Return the [x, y] coordinate for the center point of the cell that contains the specified text.  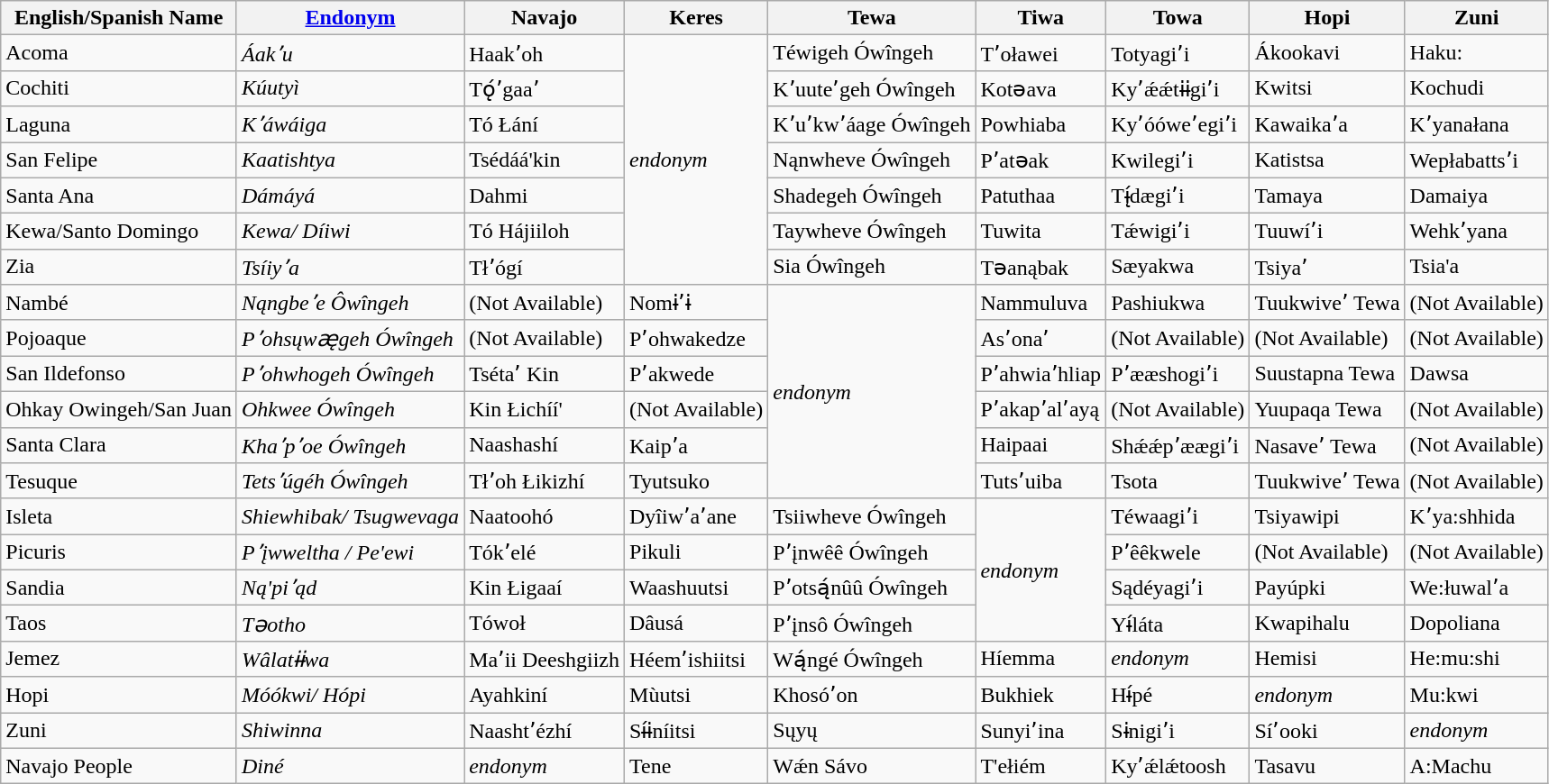
Taywheve Ówîngeh [872, 232]
Kewa/Santo Domingo [119, 232]
Tǫ́ʼgaaʼ [545, 88]
Kyʼǽǽtɨɨgiʼi [1178, 88]
Móókwi/ Hópi [350, 695]
Tʼoławei [1040, 53]
Nąngbeʼe Ôwîngeh [350, 303]
Nomɨʼɨ [696, 303]
Kawaikaʼa [1327, 124]
Suustapna Tewa [1327, 374]
Wą́ngé Ówîngeh [872, 659]
Santa Clara [119, 445]
Pʼįnsô Ówîngeh [872, 624]
Navajo People [119, 766]
Tsétaʼ Kin [545, 374]
Khosóʼon [872, 695]
Tsédáá'kin [545, 160]
Keres [696, 18]
Santa Ana [119, 196]
Pʼįwweltha / Pe'ewi [350, 552]
Kin Łigaaí [545, 588]
Mùutsi [696, 695]
Sɨnigiʼi [1178, 730]
He:mu:shi [1477, 659]
Pʼêêkwele [1178, 552]
T'ełiém [1040, 766]
Tsia'a [1477, 267]
Laguna [119, 124]
Tewa [872, 18]
Tetsʼúgéh Ówîngeh [350, 481]
Héemʼishiitsi [696, 659]
Tsota [1178, 481]
Pikuli [696, 552]
Maʼii Deeshgiizh [545, 659]
Ayahkiní [545, 695]
Pʼææshogiʼi [1178, 374]
Powhiaba [1040, 124]
Nasaveʼ Tewa [1327, 445]
Damaiya [1477, 196]
We:łuwalʼa [1477, 588]
Naatoohó [545, 516]
Pashiukwa [1178, 303]
Diné [350, 766]
Kochudi [1477, 88]
Kotəava [1040, 88]
Khaʼpʼoe Ówîngeh [350, 445]
Dámáyá [350, 196]
Pojoaque [119, 338]
Təotho [350, 624]
Tłʼógí [545, 267]
Acoma [119, 53]
Pʼotsą́nûû Ówîngeh [872, 588]
Navajo [545, 18]
Haku: [1477, 53]
Dopoliana [1477, 624]
Zia [119, 267]
Hɨ́pé [1178, 695]
Kʼuuteʼgeh Ówîngeh [872, 88]
Pʼįnwêê Ówîngeh [872, 552]
Totyagiʼi [1178, 53]
Endonym [350, 18]
Tutsʼuiba [1040, 481]
Yuupaqa Tewa [1327, 409]
Wepłabattsʼi [1477, 160]
Haipaai [1040, 445]
Kwapihalu [1327, 624]
Təanąbak [1040, 267]
Katistsa [1327, 160]
Pʼohsųwæ̨geh Ówîngeh [350, 338]
Áakʼu [350, 53]
Tuuwíʼi [1327, 232]
Mu:kwi [1477, 695]
Naashtʼézhí [545, 730]
Towa [1178, 18]
Isleta [119, 516]
Kúutyì [350, 88]
Haakʼoh [545, 53]
San Ildefonso [119, 374]
Patuthaa [1040, 196]
Ną'piʼąd [350, 588]
Tamaya [1327, 196]
Shǽǽpʼæægiʼi [1178, 445]
Taos [119, 624]
Sądéyagiʼi [1178, 588]
Dâusá [696, 624]
Nąnwheve Ówîngeh [872, 160]
Ohkay Owingeh/San Juan [119, 409]
Payúpki [1327, 588]
Sɨ́ɨníitsi [696, 730]
Pʼatəak [1040, 160]
Tyutsuko [696, 481]
Sųyų [872, 730]
Téwigeh Ówîngeh [872, 53]
Tówoł [545, 624]
Kʼyanałana [1477, 124]
Dahmi [545, 196]
Shiewhibak/ Tsugwevaga [350, 516]
Híemma [1040, 659]
Naashashí [545, 445]
Tene [696, 766]
Pʼahwiaʼhliap [1040, 374]
Sia Ówîngeh [872, 267]
Wehkʼyana [1477, 232]
Tsiyaʼ [1327, 267]
Kwitsi [1327, 88]
Shadegeh Ówîngeh [872, 196]
Tó Łání [545, 124]
Dyîiwʼaʼane [696, 516]
Kyʼóóweʼegiʼi [1178, 124]
Hemisi [1327, 659]
Sæyakwa [1178, 267]
Tasavu [1327, 766]
Síʼooki [1327, 730]
Kaipʼa [696, 445]
Kʼya:shhida [1477, 516]
Tsiiwheve Ówîngeh [872, 516]
Sunyiʼina [1040, 730]
Wâlatɨɨwa [350, 659]
Kaatishtya [350, 160]
Tsíiyʼa [350, 267]
Kwilegiʼi [1178, 160]
Téwaagiʼi [1178, 516]
Kin Łichíí' [545, 409]
Picuris [119, 552]
Waashuutsi [696, 588]
Pʼohwhogeh Ówîngeh [350, 374]
Tiwa [1040, 18]
Tesuque [119, 481]
Nambé [119, 303]
Pʼohwakedze [696, 338]
English/Spanish Name [119, 18]
Yɨ́láta [1178, 624]
Tłʼoh Łikizhí [545, 481]
Jemez [119, 659]
Cochiti [119, 88]
A:Machu [1477, 766]
Asʼonaʼ [1040, 338]
Shiwinna [350, 730]
Nammuluva [1040, 303]
Tsiyawipi [1327, 516]
Ohkwee Ówîngeh [350, 409]
Pʼakwede [696, 374]
San Felipe [119, 160]
Kyʼǽlǽtoosh [1178, 766]
Tuwita [1040, 232]
Tǽwigiʼi [1178, 232]
Kʼuʼkwʼáage Ówîngeh [872, 124]
Bukhiek [1040, 695]
Ákookavi [1327, 53]
Sandia [119, 588]
Tɨ̨́dægiʼi [1178, 196]
Tókʼelé [545, 552]
Tó Hájiiloh [545, 232]
Pʼakapʼalʼayą [1040, 409]
Kewa/ Díiwi [350, 232]
Wǽn Sávo [872, 766]
Dawsa [1477, 374]
Kʼáwáiga [350, 124]
